Return [x, y] of the center of cell containing provided text 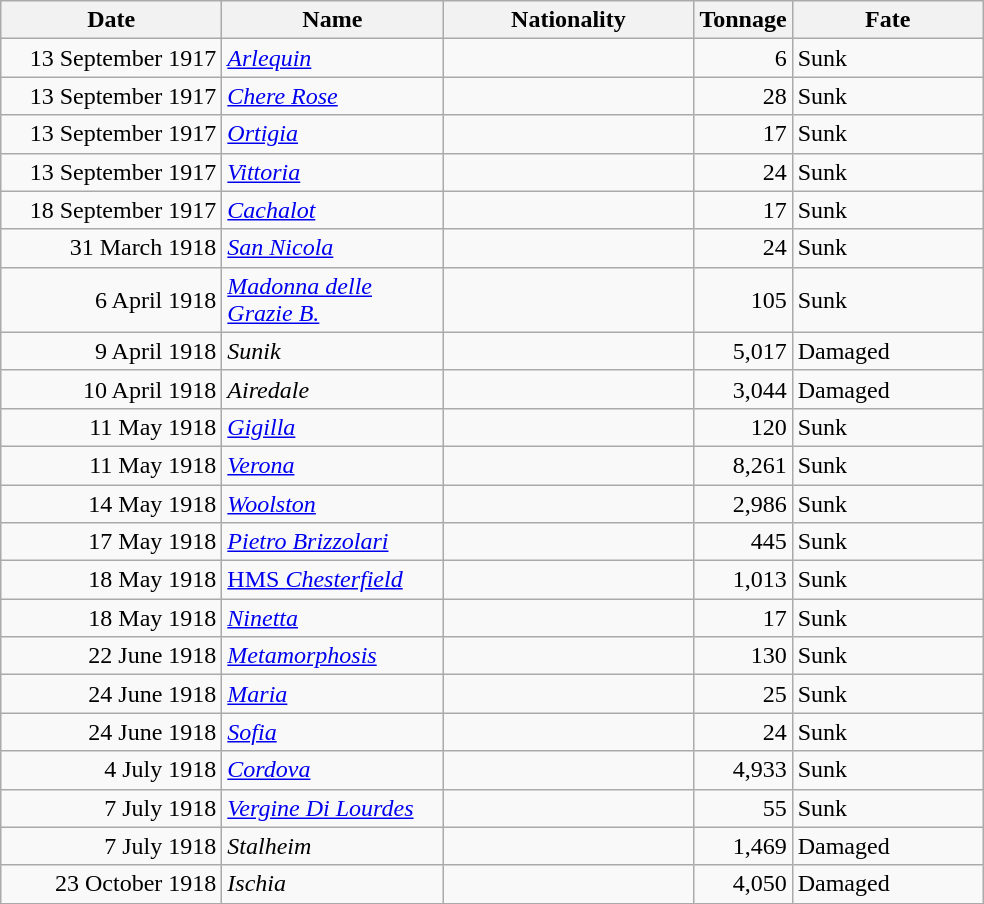
1,013 [743, 580]
3,044 [743, 389]
Nationality [568, 20]
Pietro Brizzolari [332, 542]
130 [743, 656]
28 [743, 96]
Ninetta [332, 618]
Metamorphosis [332, 656]
HMS Chesterfield [332, 580]
Madonna delle Grazie B. [332, 300]
5,017 [743, 351]
Date [112, 20]
Sofia [332, 732]
22 June 1918 [112, 656]
Name [332, 20]
4 July 1918 [112, 770]
6 [743, 58]
445 [743, 542]
10 April 1918 [112, 389]
55 [743, 808]
14 May 1918 [112, 503]
6 April 1918 [112, 300]
17 May 1918 [112, 542]
23 October 1918 [112, 884]
Fate [888, 20]
Maria [332, 694]
Vittoria [332, 172]
1,469 [743, 846]
8,261 [743, 465]
Cachalot [332, 210]
Vergine Di Lourdes [332, 808]
Sunik [332, 351]
9 April 1918 [112, 351]
18 September 1917 [112, 210]
Airedale [332, 389]
Ortigia [332, 134]
Ischia [332, 884]
Cordova [332, 770]
4,933 [743, 770]
Gigilla [332, 427]
4,050 [743, 884]
Chere Rose [332, 96]
120 [743, 427]
2,986 [743, 503]
25 [743, 694]
Stalheim [332, 846]
31 March 1918 [112, 248]
San Nicola [332, 248]
105 [743, 300]
Arlequin [332, 58]
Woolston [332, 503]
Tonnage [743, 20]
Verona [332, 465]
